Detect which cell encompasses the target text, then output its (X, Y) center coordinate. 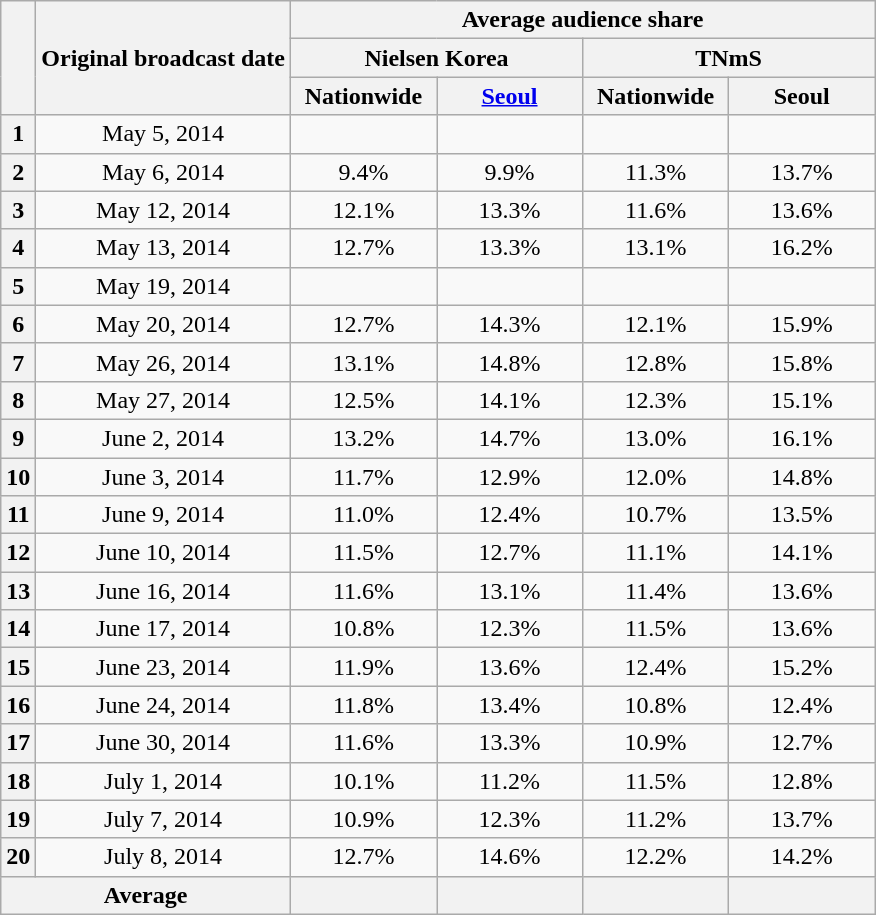
June 30, 2014 (164, 743)
June 17, 2014 (164, 629)
15 (18, 667)
TNmS (729, 58)
12.2% (656, 857)
7 (18, 362)
18 (18, 781)
2 (18, 172)
Nielsen Korea (436, 58)
Average audience share (582, 20)
June 10, 2014 (164, 553)
June 23, 2014 (164, 667)
12 (18, 553)
14.3% (509, 324)
9.4% (363, 172)
14.2% (802, 857)
15.8% (802, 362)
12.5% (363, 400)
June 9, 2014 (164, 515)
20 (18, 857)
May 20, 2014 (164, 324)
June 24, 2014 (164, 705)
15.2% (802, 667)
11.4% (656, 591)
13.5% (802, 515)
9.9% (509, 172)
June 3, 2014 (164, 477)
Average (146, 895)
16.2% (802, 248)
13.0% (656, 438)
July 8, 2014 (164, 857)
12.0% (656, 477)
14.7% (509, 438)
11.1% (656, 553)
4 (18, 248)
June 2, 2014 (164, 438)
16 (18, 705)
8 (18, 400)
14.6% (509, 857)
5 (18, 286)
May 13, 2014 (164, 248)
May 26, 2014 (164, 362)
10.1% (363, 781)
16.1% (802, 438)
12.9% (509, 477)
14 (18, 629)
17 (18, 743)
Original broadcast date (164, 58)
11.8% (363, 705)
10 (18, 477)
11.9% (363, 667)
June 16, 2014 (164, 591)
15.9% (802, 324)
13.4% (509, 705)
May 12, 2014 (164, 210)
11.0% (363, 515)
13 (18, 591)
May 27, 2014 (164, 400)
1 (18, 134)
11.7% (363, 477)
15.1% (802, 400)
3 (18, 210)
May 5, 2014 (164, 134)
July 7, 2014 (164, 819)
May 6, 2014 (164, 172)
6 (18, 324)
10.7% (656, 515)
11 (18, 515)
11.3% (656, 172)
May 19, 2014 (164, 286)
July 1, 2014 (164, 781)
19 (18, 819)
13.2% (363, 438)
9 (18, 438)
